Scan for the cell matching the given text and deliver its (X, Y) coordinate at center. 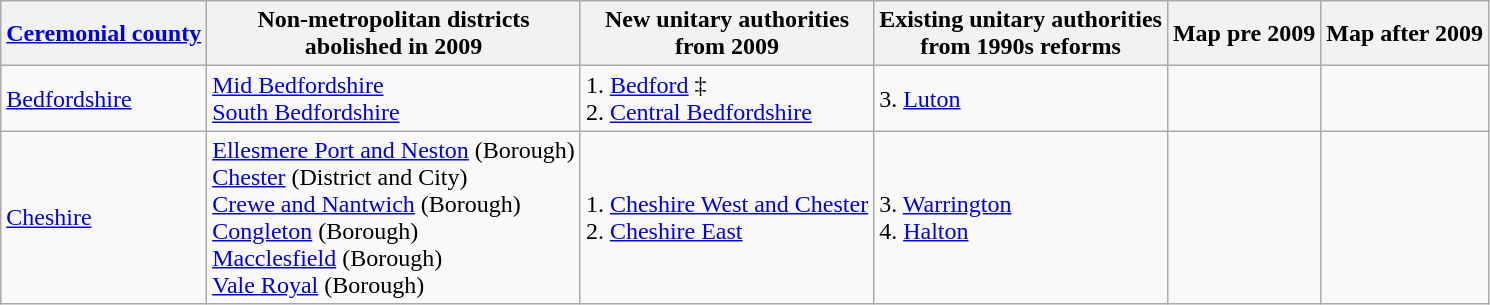
Non-metropolitan districtsabolished in 2009 (394, 34)
Mid BedfordshireSouth Bedfordshire (394, 98)
Map pre 2009 (1244, 34)
3. Warrington4. Halton (1021, 218)
New unitary authoritiesfrom 2009 (726, 34)
3. Luton (1021, 98)
1. Cheshire West and Chester2. Cheshire East (726, 218)
Ceremonial county (104, 34)
Bedfordshire (104, 98)
Existing unitary authoritiesfrom 1990s reforms (1021, 34)
Cheshire (104, 218)
1. Bedford ‡2. Central Bedfordshire (726, 98)
Map after 2009 (1405, 34)
